Identify which cell holds the provided text, then report its [X, Y] central coordinate. 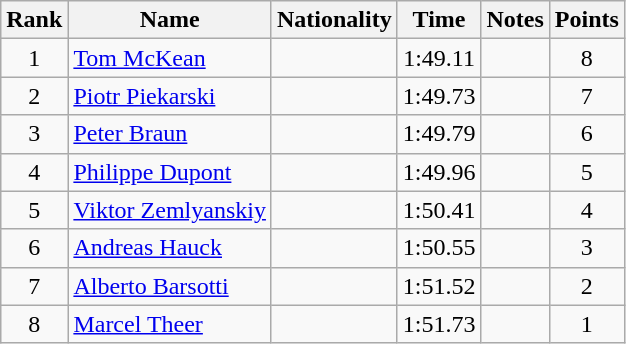
1:49.96 [439, 172]
Peter Braun [170, 134]
Philippe Dupont [170, 172]
Tom McKean [170, 58]
1:50.41 [439, 210]
Notes [515, 20]
Points [586, 20]
1:49.79 [439, 134]
1:51.73 [439, 324]
Piotr Piekarski [170, 96]
1:51.52 [439, 286]
Alberto Barsotti [170, 286]
Time [439, 20]
1:50.55 [439, 248]
Viktor Zemlyanskiy [170, 210]
1:49.73 [439, 96]
Name [170, 20]
Andreas Hauck [170, 248]
Marcel Theer [170, 324]
Rank [34, 20]
Nationality [334, 20]
1:49.11 [439, 58]
